From the cell containing the given text, extract its center point as [x, y] coordinate. 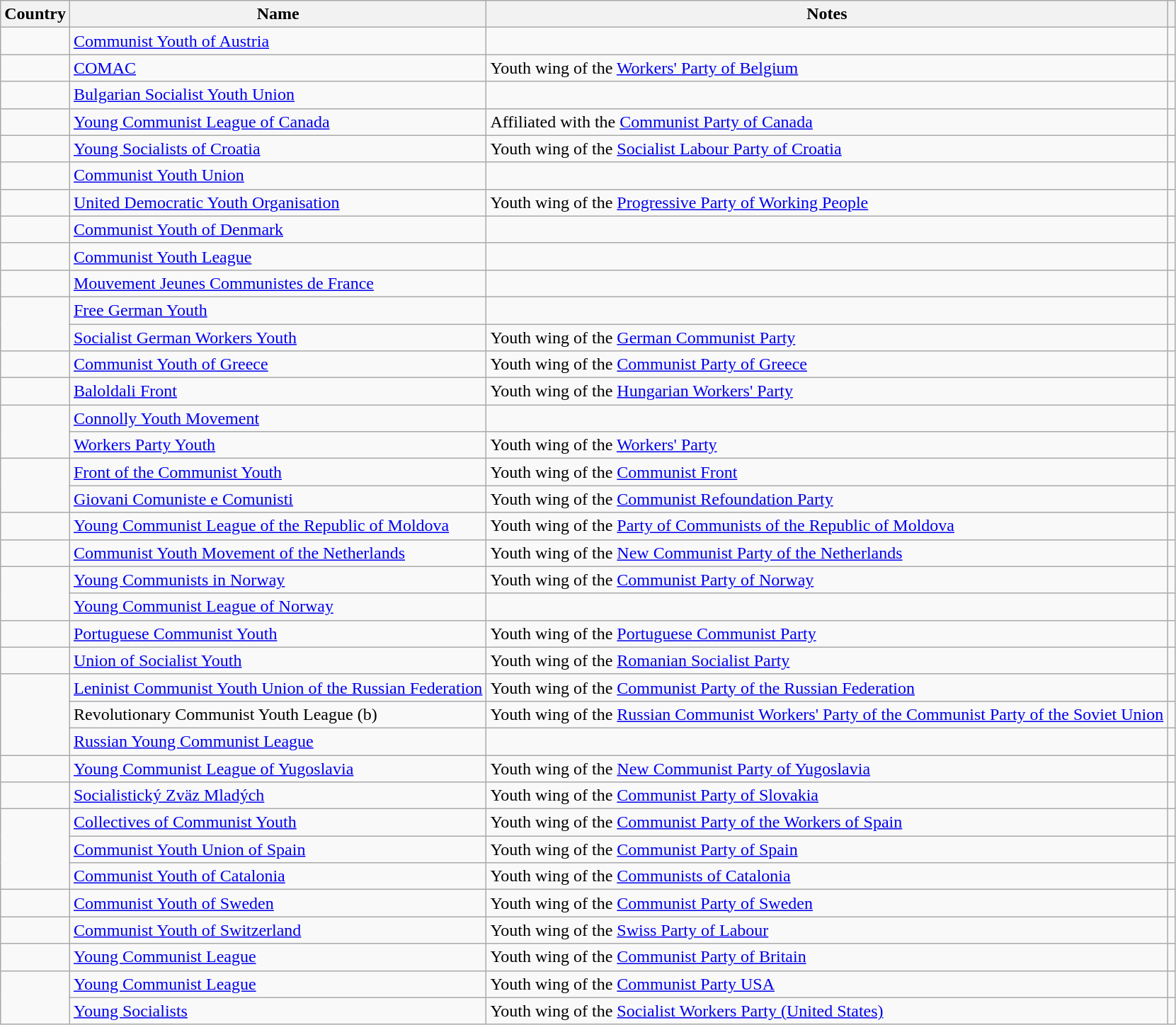
Leninist Communist Youth Union of the Russian Federation [278, 687]
Communist Youth of Greece [278, 365]
Youth wing of the Communist Party of Spain [827, 849]
Youth wing of the Communist Party of Sweden [827, 903]
Communist Youth League [278, 256]
Youth wing of the Party of Communists of the Republic of Moldova [827, 526]
United Democratic Youth Organisation [278, 202]
Youth wing of the Communists of Catalonia [827, 876]
Portuguese Communist Youth [278, 634]
Bulgarian Socialist Youth Union [278, 95]
Young Socialists of Croatia [278, 149]
Mouvement Jeunes Communistes de France [278, 283]
COMAC [278, 68]
Youth wing of the Communist Front [827, 472]
Young Communist League of Canada [278, 122]
Communist Youth of Sweden [278, 903]
Connolly Youth Movement [278, 418]
Youth wing of the Communist Party of the Workers of Spain [827, 823]
Communist Youth Movement of the Netherlands [278, 553]
Youth wing of the Romanian Socialist Party [827, 660]
Young Communist League of the Republic of Moldova [278, 526]
Giovani Comuniste e Comunisti [278, 499]
Youth wing of the Hungarian Workers' Party [827, 391]
Youth wing of the Socialist Workers Party (United States) [827, 1011]
Front of the Communist Youth [278, 472]
Young Communist League of Yugoslavia [278, 768]
Young Communist League of Norway [278, 607]
Youth wing of the Communist Party USA [827, 984]
Communist Youth of Denmark [278, 229]
Communist Youth Union of Spain [278, 849]
Free German Youth [278, 310]
Collectives of Communist Youth [278, 823]
Socialist German Workers Youth [278, 338]
Country [35, 14]
Youth wing of the Socialist Labour Party of Croatia [827, 149]
Young Communists in Norway [278, 580]
Youth wing of the New Communist Party of Yugoslavia [827, 768]
Youth wing of the Portuguese Communist Party [827, 634]
Youth wing of the Communist Party of Slovakia [827, 796]
Name [278, 14]
Baloldali Front [278, 391]
Youth wing of the Progressive Party of Working People [827, 202]
Youth wing of the Workers' Party [827, 445]
Youth wing of the Communist Party of Greece [827, 365]
Youth wing of the New Communist Party of the Netherlands [827, 553]
Youth wing of the Swiss Party of Labour [827, 930]
Communist Youth of Switzerland [278, 930]
Youth wing of the Communist Party of Norway [827, 580]
Youth wing of the Communist Party of the Russian Federation [827, 687]
Union of Socialist Youth [278, 660]
Youth wing of the German Communist Party [827, 338]
Socialistický Zväz Mladých [278, 796]
Notes [827, 14]
Communist Youth of Catalonia [278, 876]
Workers Party Youth [278, 445]
Russian Young Communist League [278, 741]
Communist Youth of Austria [278, 41]
Youth wing of the Communist Refoundation Party [827, 499]
Revolutionary Communist Youth League (b) [278, 714]
Youth wing of the Communist Party of Britain [827, 957]
Youth wing of the Workers' Party of Belgium [827, 68]
Young Socialists [278, 1011]
Youth wing of the Russian Communist Workers' Party of the Communist Party of the Soviet Union [827, 714]
Affiliated with the Communist Party of Canada [827, 122]
Communist Youth Union [278, 176]
